Scan for the cell matching the given text and deliver its [x, y] coordinate at center. 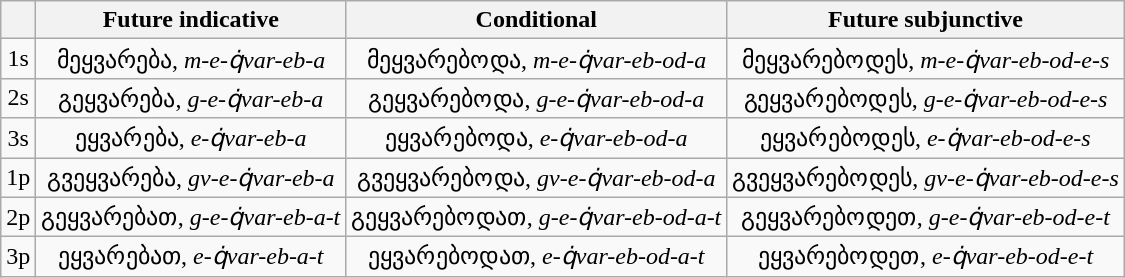
1s [18, 59]
გვეყვარებოდეს, gv-e-q̇var-eb-od-e-s [926, 178]
ეყვარებოდეთ, e-q̇var-eb-od-e-t [926, 257]
2s [18, 98]
გეყვარებოდა, g-e-q̇var-eb-od-a [536, 98]
მეყვარებოდა, m-e-q̇var-eb-od-a [536, 59]
ეყვარება, e-q̇var-eb-a [191, 138]
2p [18, 217]
გეყვარებათ, g-e-q̇var-eb-a-t [191, 217]
მეყვარება, m-e-q̇var-eb-a [191, 59]
გეყვარება, g-e-q̇var-eb-a [191, 98]
Future subjunctive [926, 20]
გეყვარებოდეთ, g-e-q̇var-eb-od-e-t [926, 217]
3s [18, 138]
3p [18, 257]
ეყვარებათ, e-q̇var-eb-a-t [191, 257]
Conditional [536, 20]
Future indicative [191, 20]
ეყვარებოდათ, e-q̇var-eb-od-a-t [536, 257]
ეყვარებოდეს, e-q̇var-eb-od-e-s [926, 138]
1p [18, 178]
ეყვარებოდა, e-q̇var-eb-od-a [536, 138]
მეყვარებოდეს, m-e-q̇var-eb-od-e-s [926, 59]
გეყვარებოდათ, g-e-q̇var-eb-od-a-t [536, 217]
გვეყვარებოდა, gv-e-q̇var-eb-od-a [536, 178]
გვეყვარება, gv-e-q̇var-eb-a [191, 178]
გეყვარებოდეს, g-e-q̇var-eb-od-e-s [926, 98]
